Find where the given text appears and provide that cell's center as (x, y) coordinate. 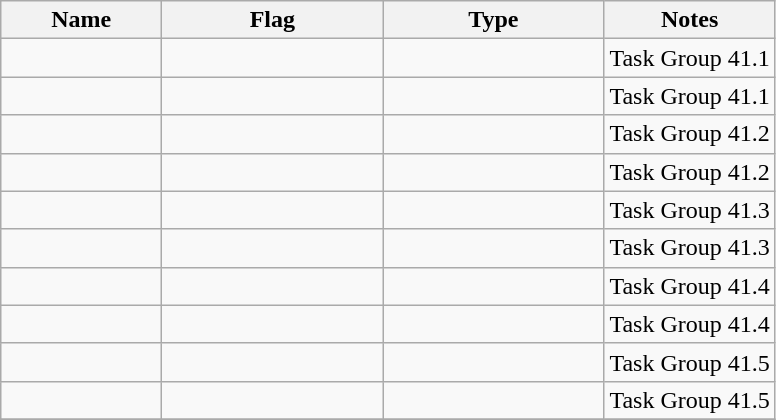
Name (82, 20)
Flag (272, 20)
Notes (690, 20)
Type (494, 20)
